Scan for the cell matching the given text and deliver its (x, y) coordinate at center. 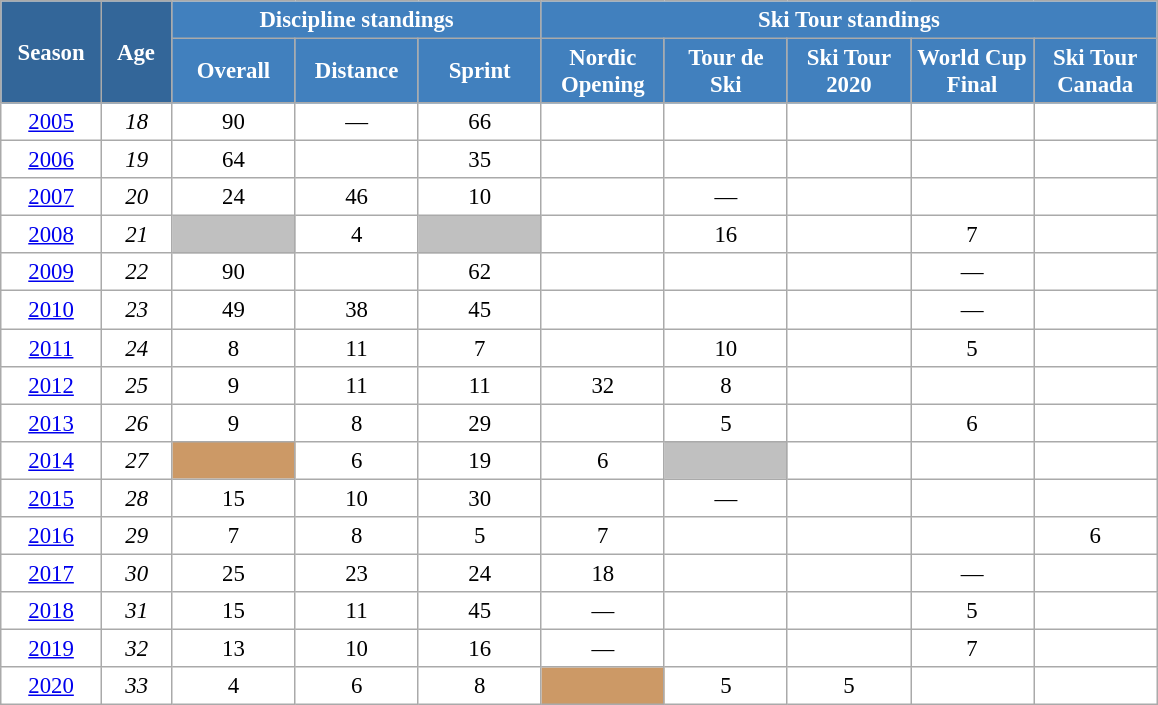
26 (136, 423)
Tour deSki (726, 72)
Discipline standings (356, 20)
World CupFinal (972, 72)
27 (136, 460)
2014 (52, 460)
13 (234, 648)
2011 (52, 348)
28 (136, 498)
Distance (356, 72)
Overall (234, 72)
66 (480, 122)
2017 (52, 573)
2013 (52, 423)
62 (480, 273)
Age (136, 52)
Season (52, 52)
33 (136, 686)
2016 (52, 536)
49 (234, 310)
2012 (52, 385)
2005 (52, 122)
2010 (52, 310)
21 (136, 235)
2007 (52, 197)
64 (234, 160)
Ski TourCanada (1096, 72)
2008 (52, 235)
Ski Tour2020 (848, 72)
2019 (52, 648)
Sprint (480, 72)
20 (136, 197)
2018 (52, 611)
35 (480, 160)
2009 (52, 273)
31 (136, 611)
2020 (52, 686)
38 (356, 310)
NordicOpening (602, 72)
22 (136, 273)
Ski Tour standings (848, 20)
2006 (52, 160)
2015 (52, 498)
46 (356, 197)
